Scan for the cell matching the given text and deliver its (X, Y) coordinate at center. 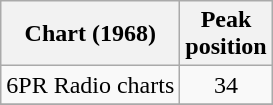
6PR Radio charts (90, 85)
Peakposition (226, 34)
34 (226, 85)
Chart (1968) (90, 34)
